Find where the given text appears and provide that cell's center as (x, y) coordinate. 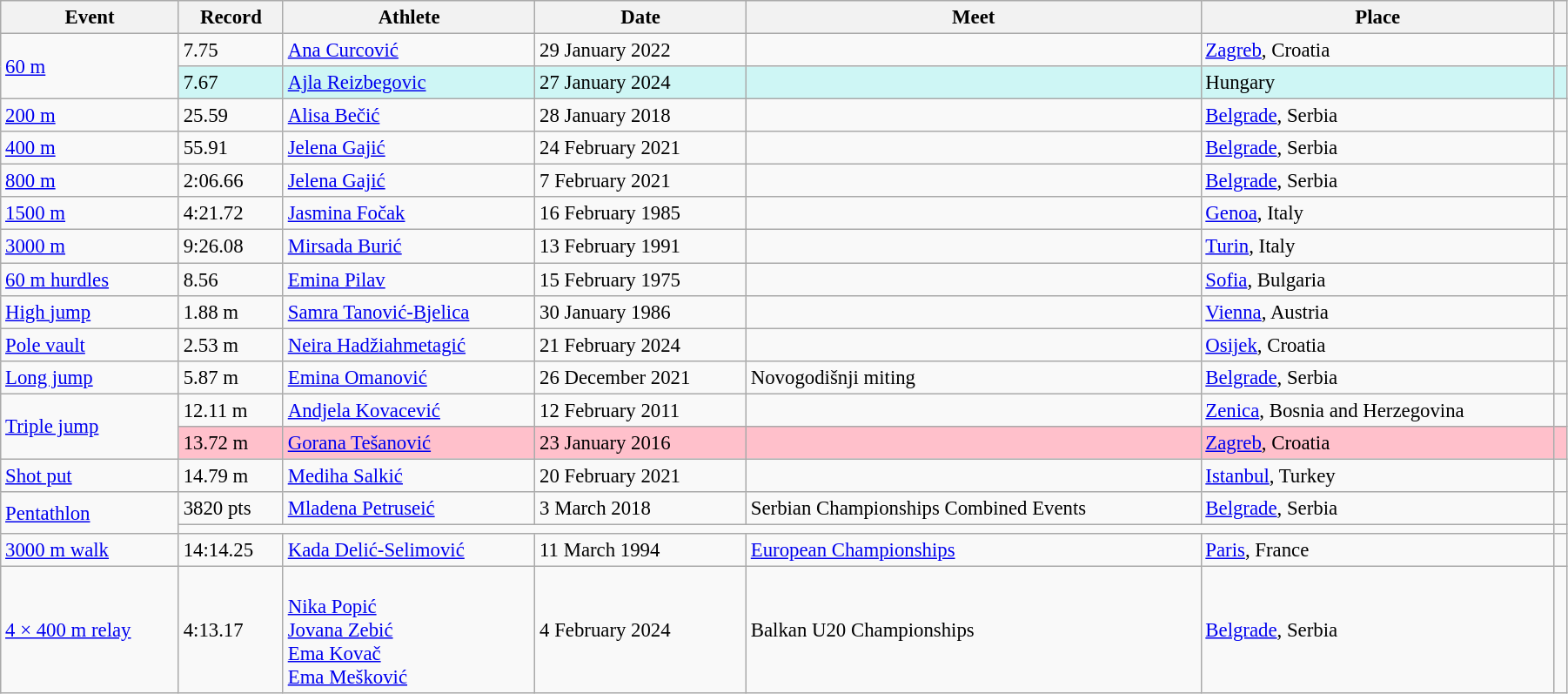
Paris, France (1377, 550)
200 m (90, 116)
Vienna, Austria (1377, 312)
3000 m (90, 246)
Serbian Championships Combined Events (973, 509)
14:14.25 (231, 550)
Ajla Reizbegovic (409, 83)
16 February 1985 (640, 213)
24 February 2021 (640, 148)
Emina Omanović (409, 377)
Mediha Salkić (409, 475)
Alisa Bečić (409, 116)
Pole vault (90, 345)
3820 pts (231, 509)
Nika PopićJovana ZebićEma KovačEma Mešković (409, 630)
Samra Tanović-Bjelica (409, 312)
55.91 (231, 148)
1.88 m (231, 312)
13.72 m (231, 443)
Kada Delić-Selimović (409, 550)
European Championships (973, 550)
25.59 (231, 116)
8.56 (231, 280)
Place (1377, 17)
Triple jump (90, 427)
Shot put (90, 475)
14.79 m (231, 475)
1500 m (90, 213)
28 January 2018 (640, 116)
5.87 m (231, 377)
23 January 2016 (640, 443)
13 February 1991 (640, 246)
3000 m walk (90, 550)
7.67 (231, 83)
15 February 1975 (640, 280)
Athlete (409, 17)
Jasmina Fočak (409, 213)
Record (231, 17)
Mirsada Burić (409, 246)
400 m (90, 148)
Neira Hadžiahmetagić (409, 345)
Turin, Italy (1377, 246)
9:26.08 (231, 246)
Gorana Tešanović (409, 443)
Sofia, Bulgaria (1377, 280)
Ana Curcović (409, 51)
Long jump (90, 377)
Novogodišnji miting (973, 377)
Andjela Kovacević (409, 410)
Emina Pilav (409, 280)
20 February 2021 (640, 475)
Pentathlon (90, 513)
11 March 1994 (640, 550)
2.53 m (231, 345)
Genoa, Italy (1377, 213)
Zenica, Bosnia and Herzegovina (1377, 410)
Hungary (1377, 83)
4 × 400 m relay (90, 630)
30 January 1986 (640, 312)
21 February 2024 (640, 345)
Mladena Petruseić (409, 509)
Date (640, 17)
12 February 2011 (640, 410)
High jump (90, 312)
Meet (973, 17)
800 m (90, 181)
Balkan U20 Championships (973, 630)
3 March 2018 (640, 509)
60 m hurdles (90, 280)
4 February 2024 (640, 630)
29 January 2022 (640, 51)
Event (90, 17)
12.11 m (231, 410)
4:21.72 (231, 213)
60 m (90, 66)
2:06.66 (231, 181)
4:13.17 (231, 630)
7.75 (231, 51)
27 January 2024 (640, 83)
Istanbul, Turkey (1377, 475)
Osijek, Croatia (1377, 345)
26 December 2021 (640, 377)
7 February 2021 (640, 181)
